Determine the [x, y] coordinate at the center of the cell enclosing the given text.  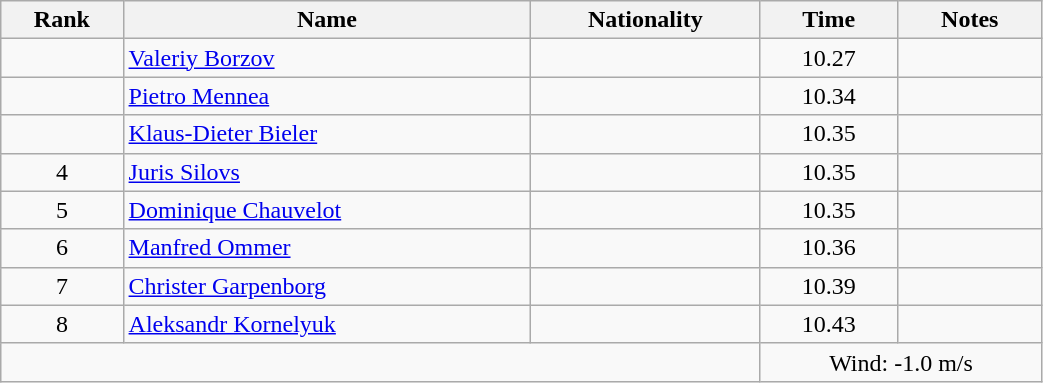
10.39 [828, 286]
5 [62, 210]
6 [62, 248]
Notes [970, 20]
7 [62, 286]
Wind: -1.0 m/s [901, 362]
Nationality [646, 20]
Christer Garpenborg [327, 286]
Klaus-Dieter Bieler [327, 134]
10.43 [828, 324]
Time [828, 20]
10.34 [828, 96]
10.36 [828, 248]
Aleksandr Kornelyuk [327, 324]
10.27 [828, 58]
Valeriy Borzov [327, 58]
8 [62, 324]
4 [62, 172]
Pietro Mennea [327, 96]
Name [327, 20]
Manfred Ommer [327, 248]
Juris Silovs [327, 172]
Rank [62, 20]
Dominique Chauvelot [327, 210]
